Determine the (x, y) coordinate at the center of the cell enclosing the given text.  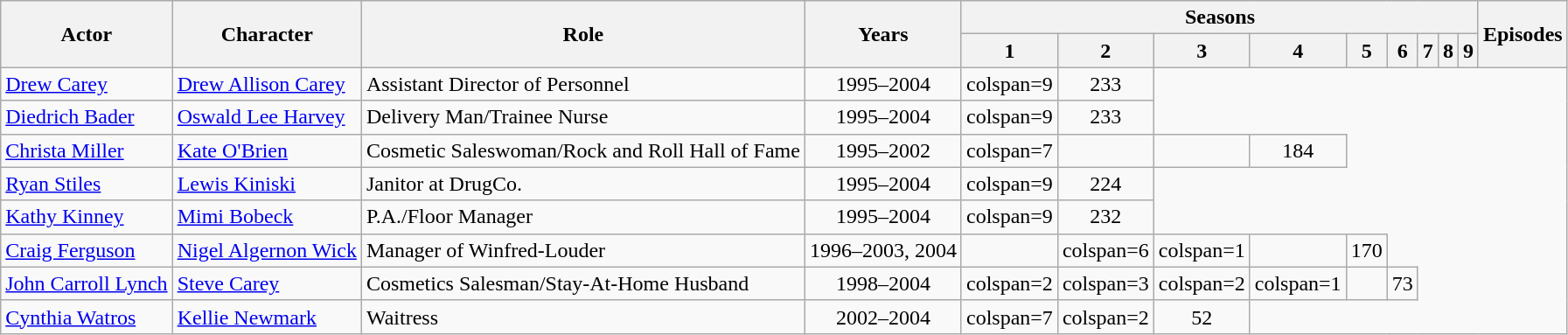
73 (1403, 283)
Kathy Kinney (87, 217)
Cynthia Watros (87, 317)
Waitress (582, 317)
1 (1009, 51)
Diedrich Bader (87, 117)
Oswald Lee Harvey (267, 117)
Assistant Director of Personnel (582, 84)
Mimi Bobeck (267, 217)
Drew Carey (87, 84)
Role (582, 34)
Manager of Winfred-Louder (582, 250)
Lewis Kiniski (267, 184)
224 (1105, 184)
Janitor at DrugCo. (582, 184)
52 (1202, 317)
John Carroll Lynch (87, 283)
Kellie Newmark (267, 317)
Delivery Man/Trainee Nurse (582, 117)
Episodes (1523, 34)
P.A./Floor Manager (582, 217)
Ryan Stiles (87, 184)
Actor (87, 34)
7 (1427, 51)
184 (1298, 150)
Steve Carey (267, 283)
3 (1202, 51)
colspan=6 (1105, 250)
9 (1467, 51)
Nigel Algernon Wick (267, 250)
Christa Miller (87, 150)
Cosmetic Saleswoman/Rock and Roll Hall of Fame (582, 150)
1998–2004 (883, 283)
Drew Allison Carey (267, 84)
colspan=3 (1105, 283)
Kate O'Brien (267, 150)
Years (883, 34)
8 (1448, 51)
5 (1366, 51)
2 (1105, 51)
6 (1403, 51)
Character (267, 34)
4 (1298, 51)
170 (1366, 250)
Seasons (1219, 17)
Craig Ferguson (87, 250)
2002–2004 (883, 317)
1995–2002 (883, 150)
232 (1105, 217)
1996–2003, 2004 (883, 250)
Cosmetics Salesman/Stay-At-Home Husband (582, 283)
